Find where the given text appears and provide that cell's center as (X, Y) coordinate. 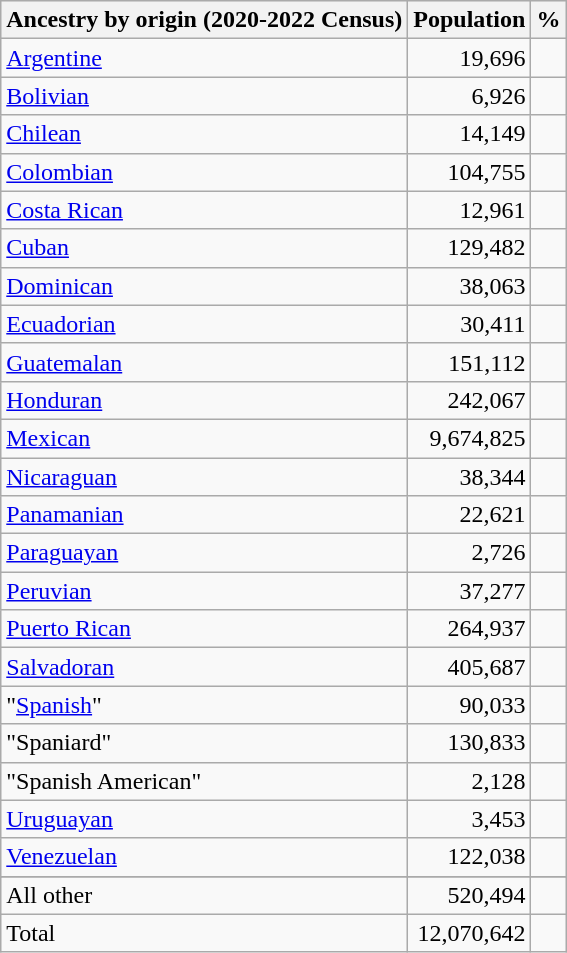
264,937 (470, 629)
Panamanian (204, 515)
Population (470, 20)
Puerto Rican (204, 629)
"Spaniard" (204, 743)
6,926 (470, 96)
Peruvian (204, 591)
Salvadoran (204, 667)
38,063 (470, 286)
130,833 (470, 743)
242,067 (470, 400)
Colombian (204, 172)
122,038 (470, 857)
Costa Rican (204, 210)
104,755 (470, 172)
90,033 (470, 705)
2,726 (470, 553)
Uruguayan (204, 819)
"Spanish American" (204, 781)
Venezuelan (204, 857)
19,696 (470, 58)
% (548, 20)
9,674,825 (470, 438)
151,112 (470, 362)
14,149 (470, 134)
Argentine (204, 58)
Cuban (204, 248)
129,482 (470, 248)
All other (204, 895)
12,070,642 (470, 933)
Paraguayan (204, 553)
38,344 (470, 477)
Total (204, 933)
22,621 (470, 515)
Dominican (204, 286)
Mexican (204, 438)
Guatemalan (204, 362)
Nicaraguan (204, 477)
Honduran (204, 400)
30,411 (470, 324)
3,453 (470, 819)
405,687 (470, 667)
2,128 (470, 781)
Ancestry by origin (2020-2022 Census) (204, 20)
520,494 (470, 895)
Chilean (204, 134)
"Spanish" (204, 705)
Bolivian (204, 96)
12,961 (470, 210)
Ecuadorian (204, 324)
37,277 (470, 591)
